Determine the [X, Y] coordinate at the center of the cell enclosing the given text.  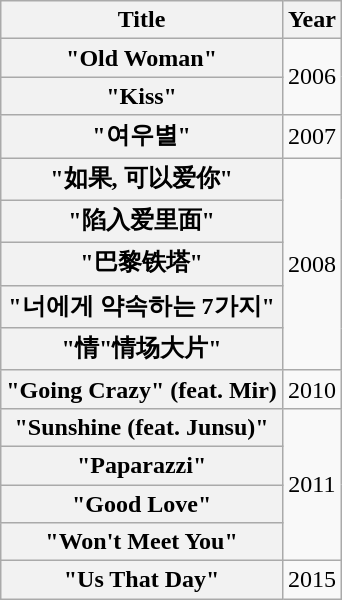
"Us That Day" [142, 580]
"情"情场大片" [142, 350]
2008 [312, 264]
"너에게 약속하는 7가지" [142, 306]
"Sunshine (feat. Junsu)" [142, 427]
"여우별" [142, 136]
Year [312, 20]
"巴黎铁塔" [142, 264]
"陷入爱里面" [142, 222]
2007 [312, 136]
2011 [312, 484]
"Old Woman" [142, 58]
"如果, 可以爱你" [142, 180]
2010 [312, 389]
2015 [312, 580]
2006 [312, 77]
"Going Crazy" (feat. Mir) [142, 389]
"Paparazzi" [142, 465]
Title [142, 20]
"Kiss" [142, 96]
"Good Love" [142, 503]
"Won't Meet You" [142, 542]
